Pinpoint the cell where the given text exists, returning its [x, y] midpoint coordinate. 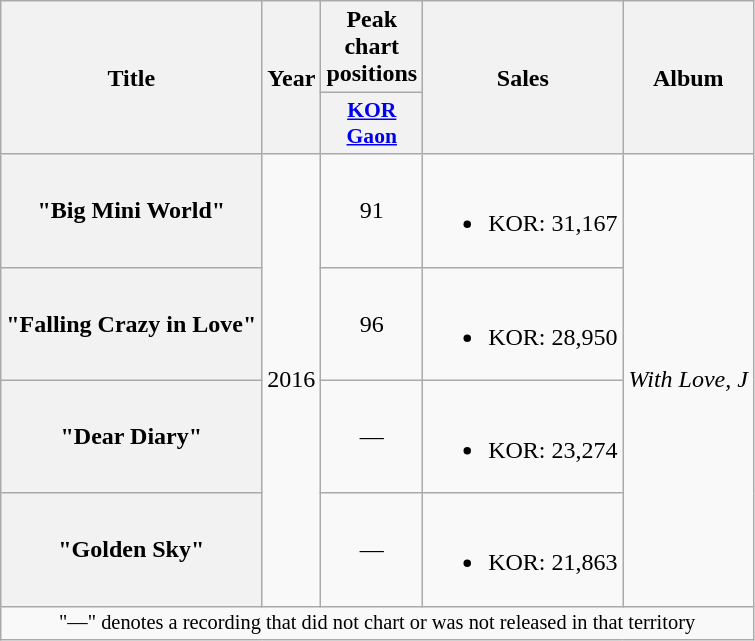
Year [292, 78]
Title [132, 78]
"Falling Crazy in Love" [132, 324]
KOR: 21,863 [523, 550]
2016 [292, 380]
KORGaon [372, 124]
Peak chartpositions [372, 47]
"Dear Diary" [132, 436]
Sales [523, 78]
"Big Mini World" [132, 210]
91 [372, 210]
KOR: 23,274 [523, 436]
"Golden Sky" [132, 550]
Album [688, 78]
96 [372, 324]
KOR: 28,950 [523, 324]
KOR: 31,167 [523, 210]
With Love, J [688, 380]
"—" denotes a recording that did not chart or was not released in that territory [378, 623]
